Output the [x, y] coordinate of the center of the cell containing the given text.  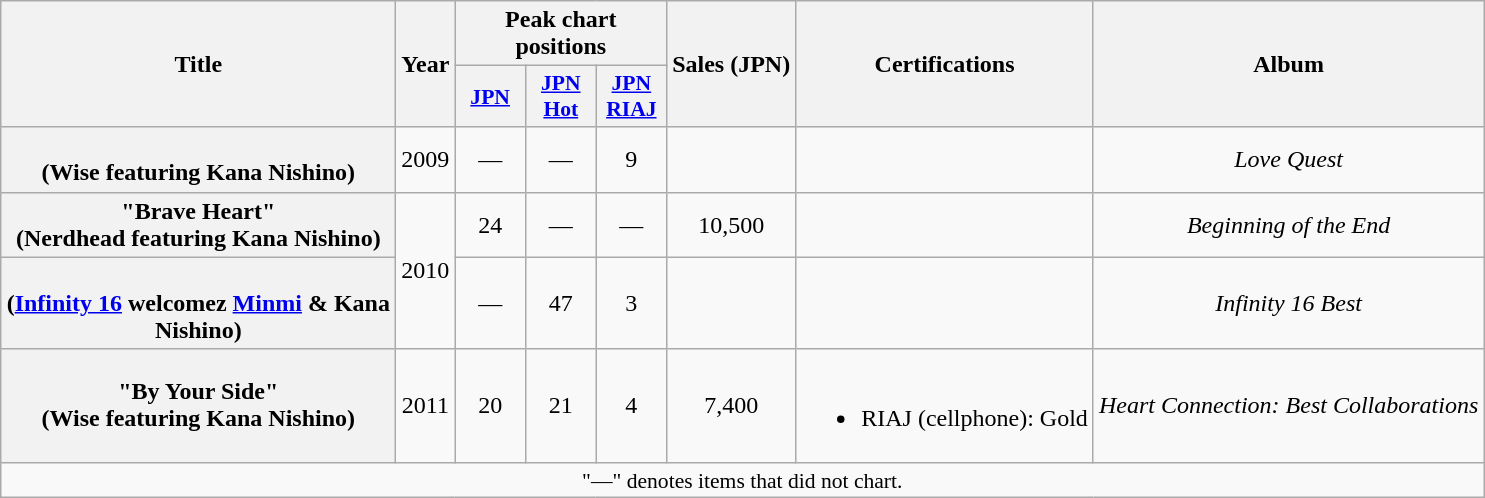
2011 [426, 406]
(Wise featuring Kana Nishino) [198, 160]
Infinity 16 Best [1288, 303]
10,500 [732, 224]
4 [632, 406]
2010 [426, 270]
Peak chart positions [561, 34]
(Infinity 16 welcomez Minmi & Kana Nishino) [198, 303]
JPN RIAJ [632, 96]
"—" denotes items that did not chart. [742, 480]
Year [426, 64]
7,400 [732, 406]
"By Your Side"(Wise featuring Kana Nishino) [198, 406]
JPN [490, 96]
Certifications [945, 64]
3 [632, 303]
21 [560, 406]
9 [632, 160]
JPN Hot [560, 96]
Beginning of the End [1288, 224]
RIAJ (cellphone): Gold [945, 406]
24 [490, 224]
47 [560, 303]
Love Quest [1288, 160]
Album [1288, 64]
Title [198, 64]
Sales (JPN) [732, 64]
2009 [426, 160]
20 [490, 406]
"Brave Heart"(Nerdhead featuring Kana Nishino) [198, 224]
Heart Connection: Best Collaborations [1288, 406]
